Capture the cell that displays the provided text and extract its [X, Y] central coordinate. 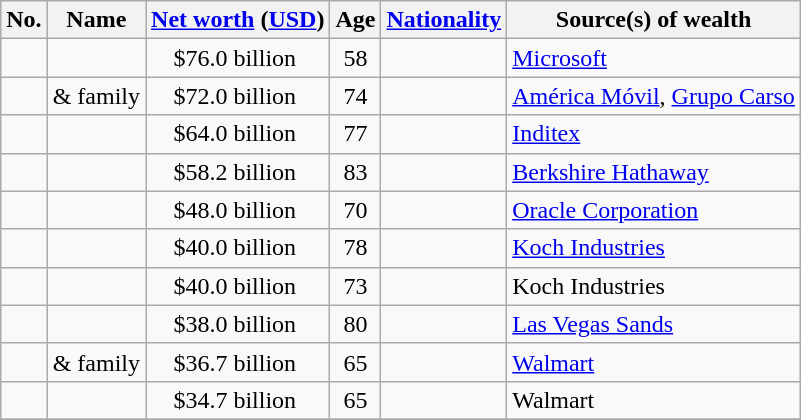
No. [24, 20]
74 [356, 96]
$34.7 billion [238, 400]
Inditex [654, 134]
73 [356, 286]
58 [356, 58]
Nationality [444, 20]
$72.0 billion [238, 96]
Net worth (USD) [238, 20]
78 [356, 248]
$36.7 billion [238, 362]
77 [356, 134]
Microsoft [654, 58]
América Móvil, Grupo Carso [654, 96]
$76.0 billion [238, 58]
Source(s) of wealth [654, 20]
Age [356, 20]
Las Vegas Sands [654, 324]
$38.0 billion [238, 324]
80 [356, 324]
$48.0 billion [238, 210]
Oracle Corporation [654, 210]
70 [356, 210]
Berkshire Hathaway [654, 172]
$58.2 billion [238, 172]
$64.0 billion [238, 134]
83 [356, 172]
Name [96, 20]
